Output the [X, Y] coordinate of the center of the cell containing the given text.  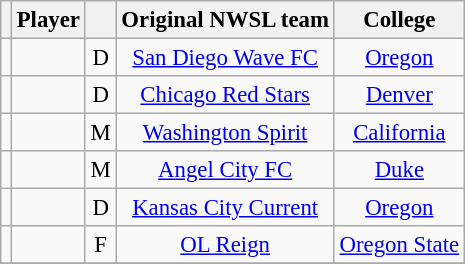
Duke [399, 170]
OL Reign [225, 245]
Washington Spirit [225, 133]
San Diego Wave FC [225, 58]
Kansas City Current [225, 208]
Denver [399, 95]
Oregon State [399, 245]
California [399, 133]
Chicago Red Stars [225, 95]
Player [48, 20]
Angel City FC [225, 170]
College [399, 20]
Original NWSL team [225, 20]
F [100, 245]
